For the text-containing cell, return its midpoint in [X, Y] coordinate format. 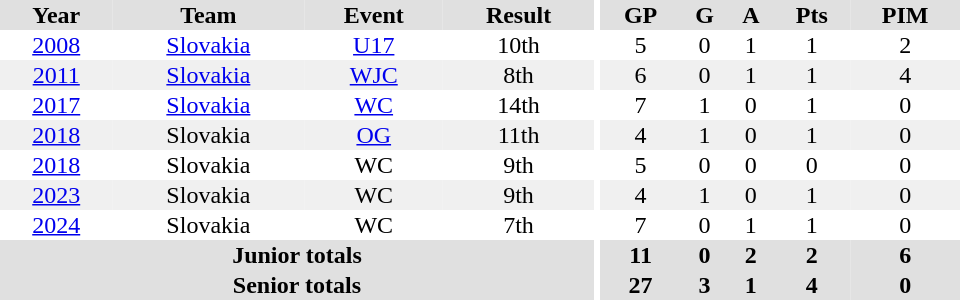
2024 [56, 225]
2011 [56, 75]
Junior totals [297, 255]
11 [641, 255]
OG [374, 135]
Result [518, 15]
27 [641, 285]
WJC [374, 75]
U17 [374, 45]
Pts [812, 15]
Team [208, 15]
G [705, 15]
7th [518, 225]
11th [518, 135]
14th [518, 105]
PIM [905, 15]
2017 [56, 105]
10th [518, 45]
Senior totals [297, 285]
8th [518, 75]
Event [374, 15]
3 [705, 285]
Year [56, 15]
2023 [56, 195]
A [750, 15]
2008 [56, 45]
GP [641, 15]
